Determine the [X, Y] coordinate at the center of the cell enclosing the given text.  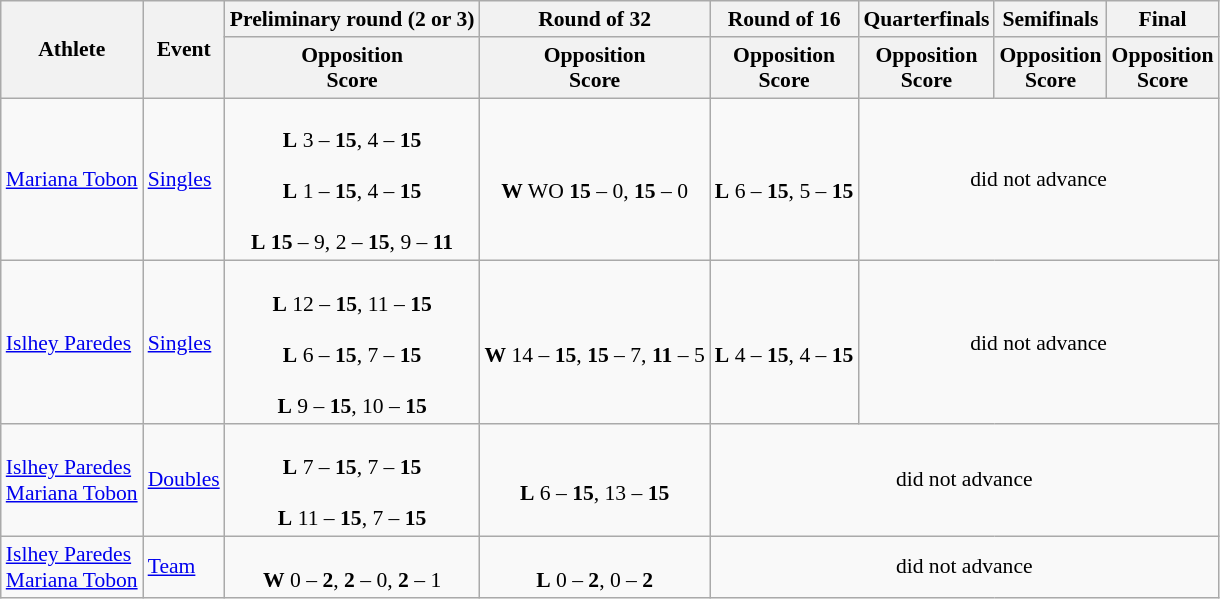
Final [1163, 19]
Semifinals [1050, 19]
Mariana Tobon [72, 180]
Doubles [184, 480]
Preliminary round (2 or 3) [352, 19]
Round of 32 [595, 19]
Round of 16 [784, 19]
L 12 – 15, 11 – 15L 6 – 15, 7 – 15L 9 – 15, 10 – 15 [352, 342]
W 14 – 15, 15 – 7, 11 – 5 [595, 342]
Quarterfinals [926, 19]
L 3 – 15, 4 – 15L 1 – 15, 4 – 15L 15 – 9, 2 – 15, 9 – 11 [352, 180]
W 0 – 2, 2 – 0, 2 – 1 [352, 566]
Athlete [72, 50]
L 0 – 2, 0 – 2 [595, 566]
L 6 – 15, 13 – 15 [595, 480]
L 6 – 15, 5 – 15 [784, 180]
Event [184, 50]
L 4 – 15, 4 – 15 [784, 342]
Team [184, 566]
L 7 – 15, 7 – 15L 11 – 15, 7 – 15 [352, 480]
Islhey Paredes [72, 342]
W WO 15 – 0, 15 – 0 [595, 180]
